Output the (X, Y) coordinate of the center of the cell containing the given text.  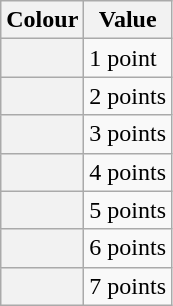
4 points (128, 172)
2 points (128, 96)
Value (128, 20)
1 point (128, 58)
6 points (128, 248)
5 points (128, 210)
Colour (42, 20)
3 points (128, 134)
7 points (128, 286)
